Capture the cell that displays the provided text and extract its (X, Y) central coordinate. 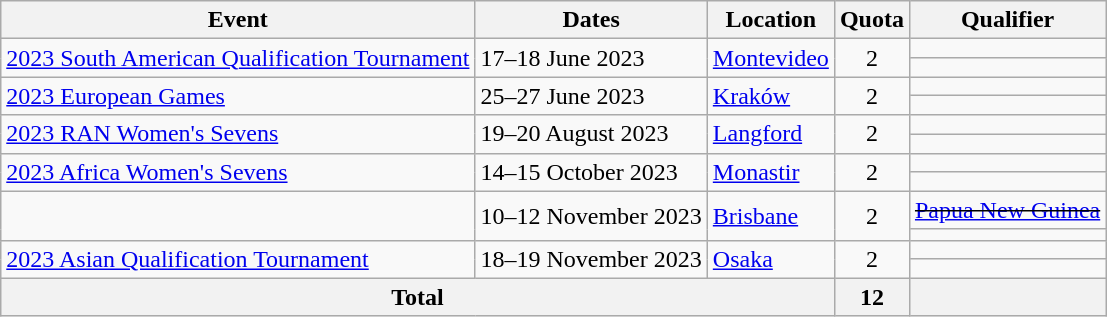
Dates (591, 20)
10–12 November 2023 (591, 216)
2023 European Games (238, 96)
2023 Asian Qualification Tournament (238, 259)
Papua New Guinea (1007, 210)
2023 Africa Women's Sevens (238, 172)
Event (238, 20)
Total (418, 297)
14–15 October 2023 (591, 172)
Qualifier (1007, 20)
18–19 November 2023 (591, 259)
19–20 August 2023 (591, 134)
25–27 June 2023 (591, 96)
2023 RAN Women's Sevens (238, 134)
Brisbane (770, 216)
Osaka (770, 259)
2023 South American Qualification Tournament (238, 58)
Langford (770, 134)
Quota (872, 20)
Monastir (770, 172)
Location (770, 20)
Kraków (770, 96)
Montevideo (770, 58)
12 (872, 297)
17–18 June 2023 (591, 58)
